From the cell containing the given text, extract its center point as [x, y] coordinate. 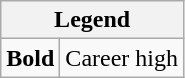
Bold [30, 58]
Legend [92, 20]
Career high [122, 58]
